Find where the given text appears and provide that cell's center as [X, Y] coordinate. 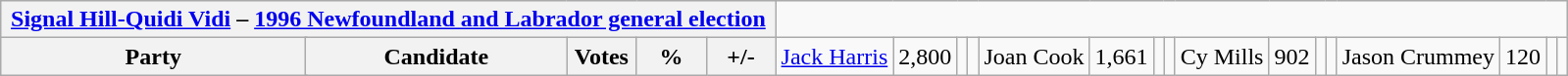
Jack Harris [835, 57]
Jason Crummey [1418, 57]
Cy Mills [1222, 57]
Candidate [436, 57]
Joan Cook [1034, 57]
% [671, 57]
Signal Hill-Quidi Vidi – 1996 Newfoundland and Labrador general election [388, 19]
Votes [602, 57]
2,800 [926, 57]
120 [1524, 57]
+/- [741, 57]
902 [1292, 57]
1,661 [1122, 57]
Party [153, 57]
